Locate the cell with the specified text and output its [X, Y] center coordinate. 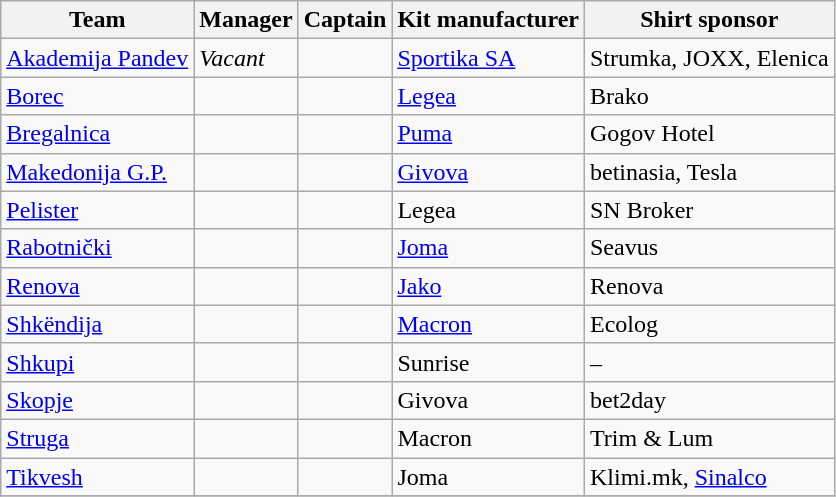
Shirt sponsor [709, 20]
Kit manufacturer [488, 20]
Jako [488, 286]
Strumka, JOXX, Elenica [709, 58]
Brako [709, 96]
Seavus [709, 248]
Vacant [246, 58]
Bregalnica [98, 134]
Shkëndija [98, 324]
Tikvesh [98, 477]
Ecolog [709, 324]
bet2day [709, 400]
Sportika SA [488, 58]
Shkupi [98, 362]
Gogov Hotel [709, 134]
Trim & Lum [709, 438]
Makedonija G.P. [98, 172]
Skopje [98, 400]
Manager [246, 20]
Team [98, 20]
Rabotnički [98, 248]
– [709, 362]
Struga [98, 438]
Puma [488, 134]
Pelister [98, 210]
Borec [98, 96]
SN Broker [709, 210]
Akademija Pandev [98, 58]
Klimi.mk, Sinalco [709, 477]
Sunrise [488, 362]
betinasia, Tesla [709, 172]
Captain [345, 20]
